Determine the (X, Y) coordinate at the center of the cell enclosing the given text.  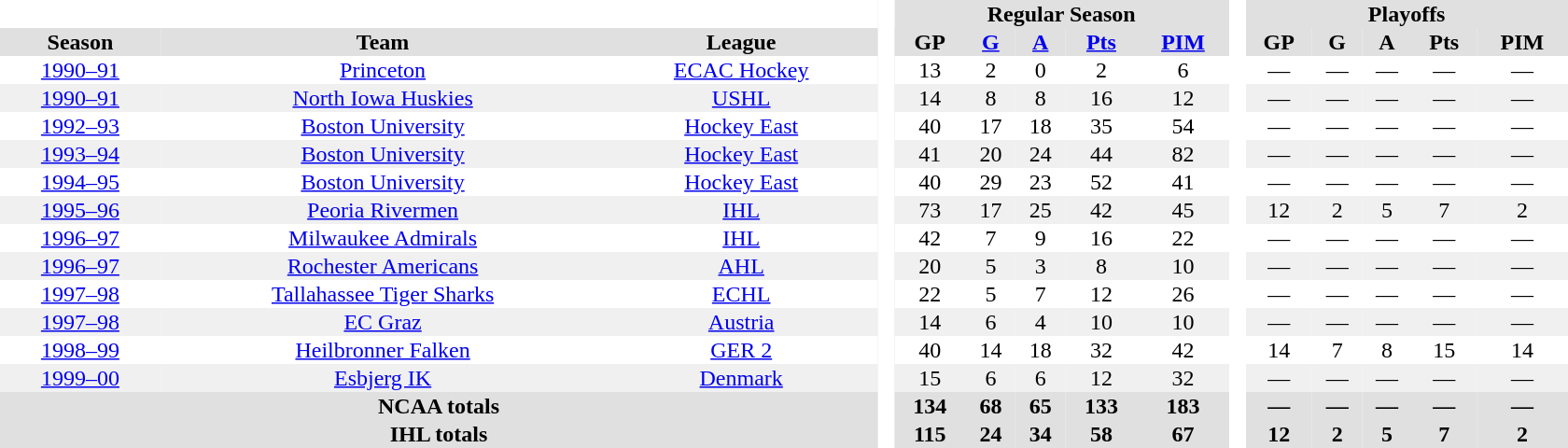
0 (1040, 70)
Austria (741, 322)
Tallahassee Tiger Sharks (383, 294)
45 (1183, 210)
73 (930, 210)
Princeton (383, 70)
65 (1040, 406)
58 (1101, 434)
34 (1040, 434)
Denmark (741, 378)
13 (930, 70)
54 (1183, 126)
3 (1040, 266)
1993–94 (80, 154)
23 (1040, 182)
Regular Season (1062, 14)
GER 2 (741, 350)
52 (1101, 182)
Season (80, 42)
USHL (741, 98)
44 (1101, 154)
29 (991, 182)
EC Graz (383, 322)
1998–99 (80, 350)
League (741, 42)
68 (991, 406)
IHL totals (439, 434)
134 (930, 406)
25 (1040, 210)
North Iowa Huskies (383, 98)
1994–95 (80, 182)
35 (1101, 126)
133 (1101, 406)
Peoria Rivermen (383, 210)
Esbjerg IK (383, 378)
Playoffs (1407, 14)
NCAA totals (439, 406)
AHL (741, 266)
1995–96 (80, 210)
Milwaukee Admirals (383, 238)
1992–93 (80, 126)
9 (1040, 238)
4 (1040, 322)
1999–00 (80, 378)
Heilbronner Falken (383, 350)
115 (930, 434)
Team (383, 42)
67 (1183, 434)
ECAC Hockey (741, 70)
26 (1183, 294)
183 (1183, 406)
82 (1183, 154)
Rochester Americans (383, 266)
ECHL (741, 294)
